Output the (X, Y) coordinate of the center of the cell containing the given text.  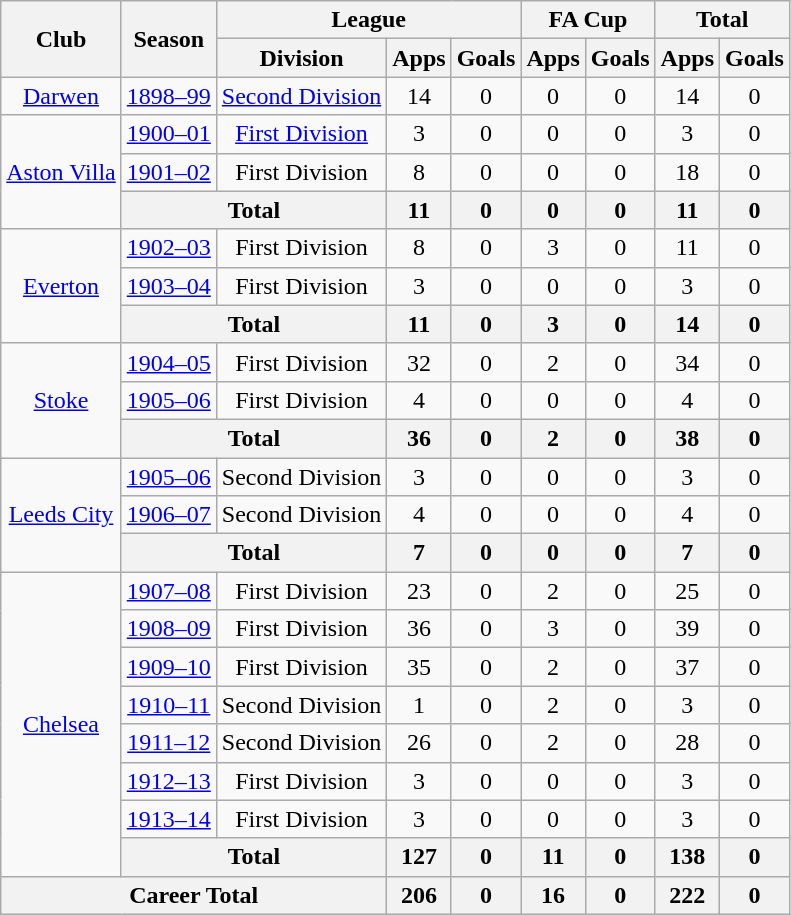
Chelsea (62, 724)
26 (419, 743)
23 (419, 591)
1911–12 (168, 743)
1909–10 (168, 667)
1912–13 (168, 781)
39 (687, 629)
1907–08 (168, 591)
Everton (62, 286)
1904–05 (168, 362)
1900–01 (168, 134)
38 (687, 438)
222 (687, 895)
Club (62, 39)
1898–99 (168, 96)
1 (419, 705)
25 (687, 591)
1903–04 (168, 286)
1906–07 (168, 515)
Season (168, 39)
Leeds City (62, 515)
28 (687, 743)
1901–02 (168, 172)
1910–11 (168, 705)
37 (687, 667)
Darwen (62, 96)
34 (687, 362)
Stoke (62, 400)
Career Total (194, 895)
16 (553, 895)
32 (419, 362)
206 (419, 895)
Aston Villa (62, 172)
FA Cup (588, 20)
1908–09 (168, 629)
1913–14 (168, 819)
127 (419, 857)
18 (687, 172)
138 (687, 857)
League (368, 20)
35 (419, 667)
Division (301, 58)
1902–03 (168, 248)
